Scan for the cell matching the given text and deliver its [X, Y] coordinate at center. 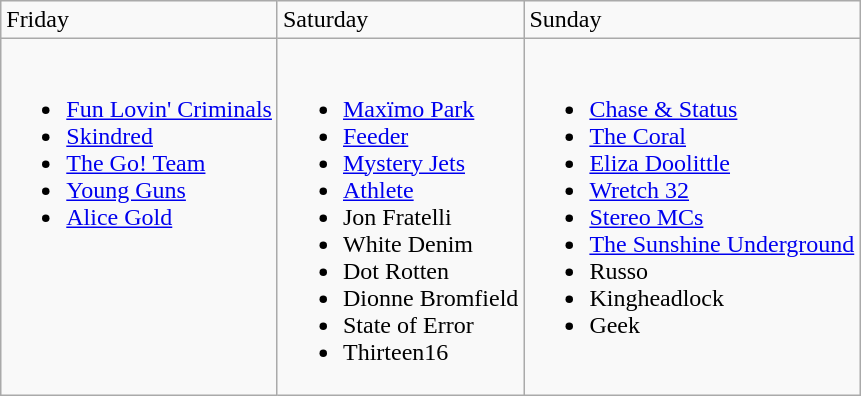
Friday [140, 20]
Chase & StatusThe CoralEliza DoolittleWretch 32Stereo MCsThe Sunshine UndergroundRussoKingheadlockGeek [692, 217]
Fun Lovin' CriminalsSkindredThe Go! TeamYoung GunsAlice Gold [140, 217]
Maxïmo ParkFeederMystery JetsAthleteJon FratelliWhite DenimDot RottenDionne BromfieldState of ErrorThirteen16 [400, 217]
Saturday [400, 20]
Sunday [692, 20]
